Output the [X, Y] coordinate of the center of the cell containing the given text.  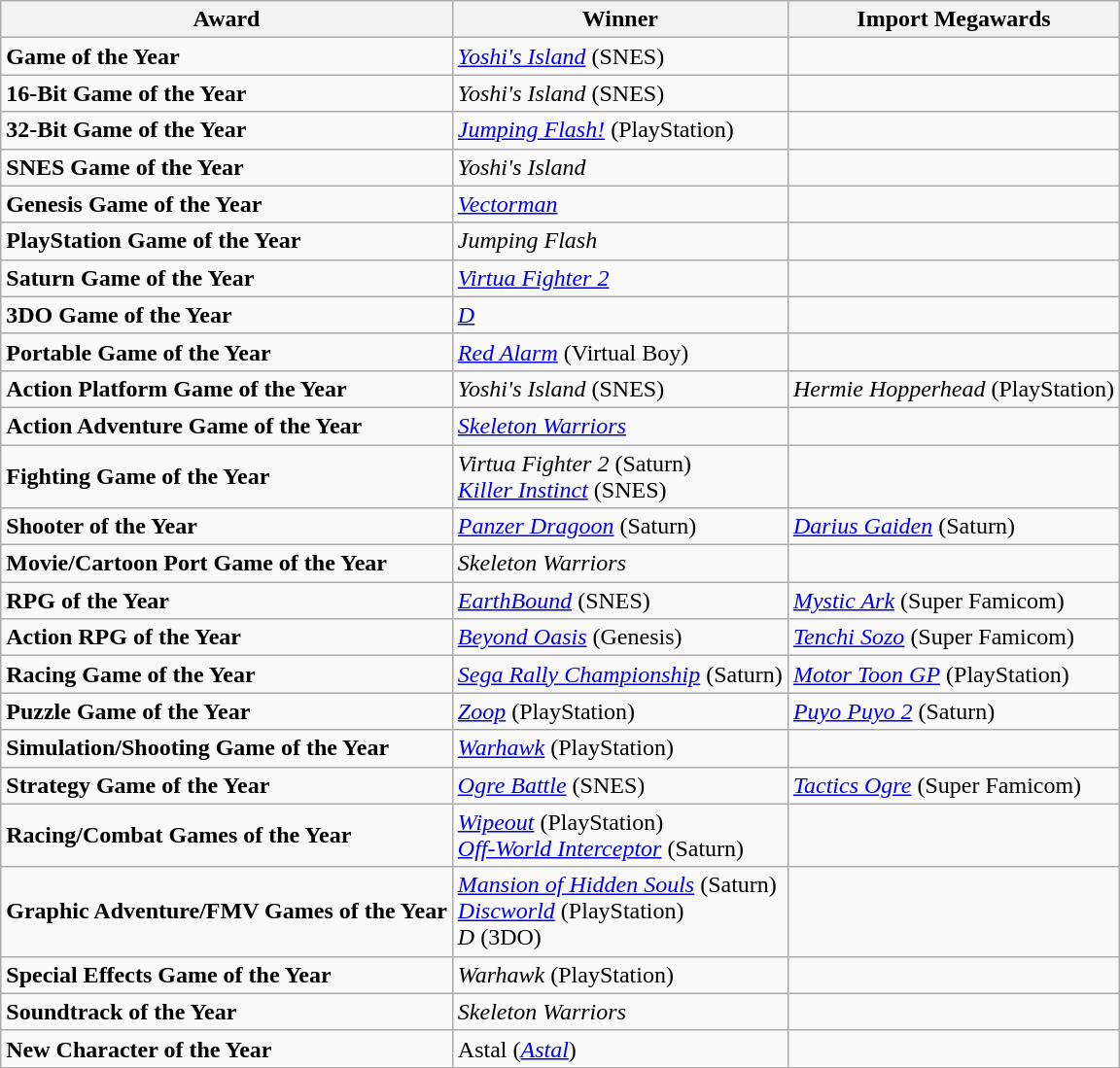
SNES Game of the Year [227, 167]
Mansion of Hidden Souls (Saturn) Discworld (PlayStation) D (3DO) [620, 912]
Action Platform Game of the Year [227, 389]
Action Adventure Game of the Year [227, 426]
Shooter of the Year [227, 527]
Beyond Oasis (Genesis) [620, 637]
Puzzle Game of the Year [227, 711]
Red Alarm (Virtual Boy) [620, 352]
Darius Gaiden (Saturn) [953, 527]
Winner [620, 19]
Award [227, 19]
Sega Rally Championship (Saturn) [620, 674]
Vectorman [620, 204]
Puyo Puyo 2 (Saturn) [953, 711]
Motor Toon GP (PlayStation) [953, 674]
Ogre Battle (SNES) [620, 785]
Hermie Hopperhead (PlayStation) [953, 389]
RPG of the Year [227, 601]
Saturn Game of the Year [227, 278]
Virtua Fighter 2 (Saturn) Killer Instinct (SNES) [620, 476]
Tenchi Sozo (Super Famicom) [953, 637]
32-Bit Game of the Year [227, 130]
Action RPG of the Year [227, 637]
16-Bit Game of the Year [227, 93]
Special Effects Game of the Year [227, 975]
Virtua Fighter 2 [620, 278]
PlayStation Game of the Year [227, 241]
Yoshi's Island [620, 167]
Portable Game of the Year [227, 352]
Soundtrack of the Year [227, 1012]
Graphic Adventure/FMV Games of the Year [227, 912]
New Character of the Year [227, 1049]
Panzer Dragoon (Saturn) [620, 527]
Jumping Flash! (PlayStation) [620, 130]
Movie/Cartoon Port Game of the Year [227, 564]
Racing/Combat Games of the Year [227, 836]
D [620, 315]
3DO Game of the Year [227, 315]
Fighting Game of the Year [227, 476]
Jumping Flash [620, 241]
Simulation/Shooting Game of the Year [227, 748]
Astal (Astal) [620, 1049]
Genesis Game of the Year [227, 204]
Import Megawards [953, 19]
Strategy Game of the Year [227, 785]
Tactics Ogre (Super Famicom) [953, 785]
EarthBound (SNES) [620, 601]
Wipeout (PlayStation) Off-World Interceptor (Saturn) [620, 836]
Mystic Ark (Super Famicom) [953, 601]
Game of the Year [227, 56]
Racing Game of the Year [227, 674]
Zoop (PlayStation) [620, 711]
